Scan for the cell matching the given text and deliver its [x, y] coordinate at center. 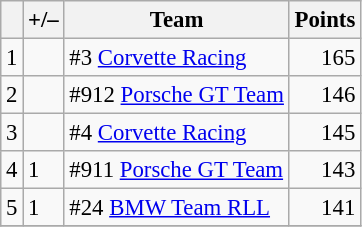
Points [324, 20]
#24 BMW Team RLL [176, 208]
#4 Corvette Racing [176, 133]
141 [324, 208]
2 [12, 95]
165 [324, 58]
Team [176, 20]
+/– [44, 20]
#911 Porsche GT Team [176, 170]
#912 Porsche GT Team [176, 95]
143 [324, 170]
146 [324, 95]
3 [12, 133]
5 [12, 208]
4 [12, 170]
145 [324, 133]
#3 Corvette Racing [176, 58]
